Provide the [X, Y] coordinate of the cell's center where the given text is located.  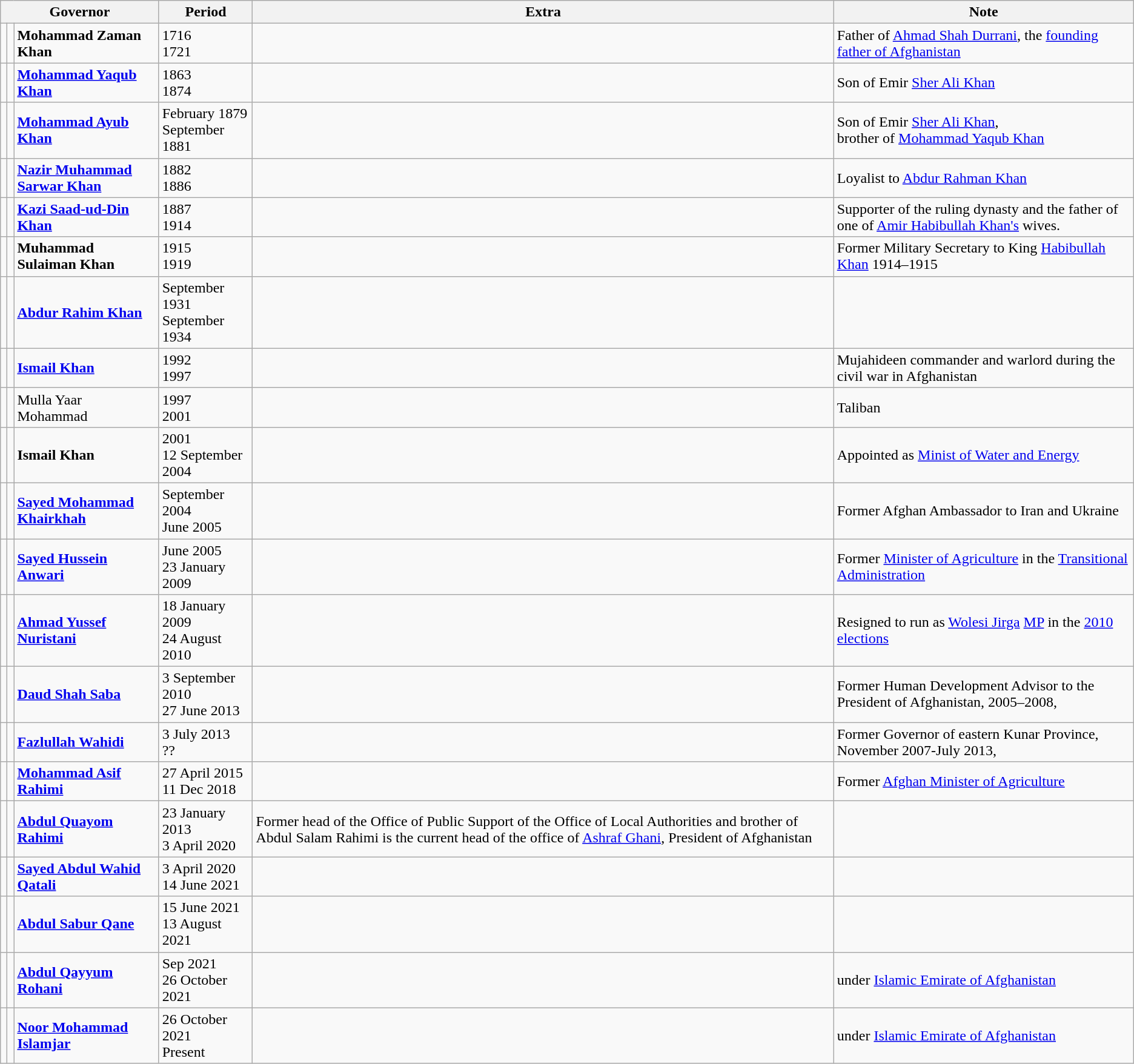
September 1931September 1934 [206, 312]
Abdur Rahim Khan [86, 312]
February 1879 September 1881 [206, 130]
Former Minister of Agriculture in the Transitional Administration [984, 567]
Abdul Sabur Qane [86, 924]
Taliban [984, 407]
1997 2001 [206, 407]
Supporter of the ruling dynasty and the father of one of Amir Habibullah Khan's wives. [984, 217]
Mohammad Zaman Khan [86, 44]
Loyalist to Abdur Rahman Khan [984, 178]
Former Afghan Minister of Agriculture [984, 781]
Father of Ahmad Shah Durrani, the founding father of Afghanistan [984, 44]
Sayed Hussein Anwari [86, 567]
Muhammad Sulaiman Khan [86, 257]
Note [984, 12]
Mohammad Yaqub Khan [86, 82]
Former Military Secretary to King Habibullah Khan 1914–1915 [984, 257]
Former Governor of eastern Kunar Province, November 2007-July 2013, [984, 742]
Governor [80, 12]
Sayed Mohammad Khairkhah [86, 511]
23 January 2013 3 April 2020 [206, 829]
1992 1997 [206, 368]
3 July 2013 ?? [206, 742]
Period [206, 12]
26 October 2021 Present [206, 1036]
Resigned to run as Wolesi Jirga MP in the 2010 elections [984, 631]
June 2005 23 January 2009 [206, 567]
1915 1919 [206, 257]
1716 1721 [206, 44]
Son of Emir Sher Ali Khan [984, 82]
Extra [543, 12]
Daud Shah Saba [86, 695]
September 2004 June 2005 [206, 511]
1887 1914 [206, 217]
Appointed as Minist of Water and Energy [984, 455]
Abdul Qayyum Rohani [86, 980]
3 April 2020 14 June 2021 [206, 877]
2001 12 September 2004 [206, 455]
Former Human Development Advisor to the President of Afghanistan, 2005–2008, [984, 695]
Noor Mohammad Islamjar [86, 1036]
27 April 201511 Dec 2018 [206, 781]
Abdul Quayom Rahimi [86, 829]
Mohammad Ayub Khan [86, 130]
Sep 2021 26 October 2021 [206, 980]
1882 1886 [206, 178]
Mulla Yaar Mohammad [86, 407]
Son of Emir Sher Ali Khan,brother of Mohammad Yaqub Khan [984, 130]
Former Afghan Ambassador to Iran and Ukraine [984, 511]
Kazi Saad-ud-Din Khan [86, 217]
1863 1874 [206, 82]
Mujahideen commander and warlord during the civil war in Afghanistan [984, 368]
Nazir Muhammad Sarwar Khan [86, 178]
Sayed Abdul Wahid Qatali [86, 877]
3 September 2010 27 June 2013 [206, 695]
Fazlullah Wahidi [86, 742]
18 January 2009 24 August 2010 [206, 631]
15 June 2021 13 August 2021 [206, 924]
Mohammad Asif Rahimi [86, 781]
Ahmad Yussef Nuristani [86, 631]
